Locate the cell with the specified text and output its (X, Y) center coordinate. 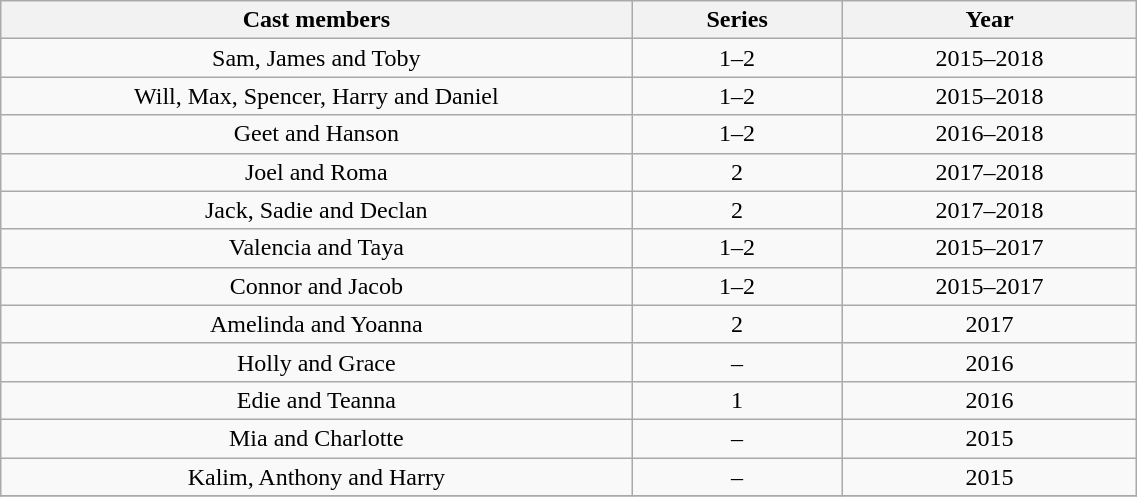
Sam, James and Toby (316, 58)
Mia and Charlotte (316, 438)
Will, Max, Spencer, Harry and Daniel (316, 96)
Amelinda and Yoanna (316, 324)
Kalim, Anthony and Harry (316, 477)
Valencia and Taya (316, 248)
2017 (990, 324)
Edie and Teanna (316, 400)
Holly and Grace (316, 362)
1 (737, 400)
Year (990, 20)
Joel and Roma (316, 172)
Series (737, 20)
2016–2018 (990, 134)
Geet and Hanson (316, 134)
Jack, Sadie and Declan (316, 210)
Cast members (316, 20)
Connor and Jacob (316, 286)
